Search for the cell housing the specified text and yield its [X, Y] center coordinate. 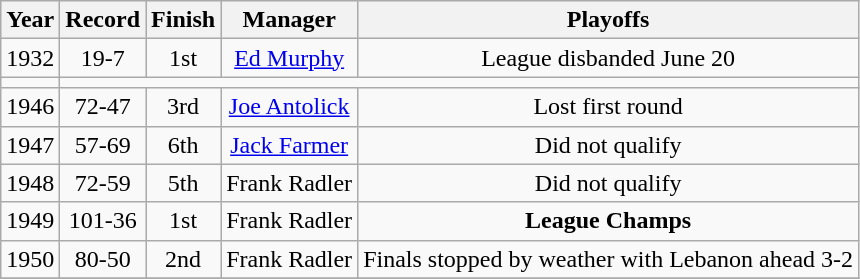
Manager [290, 20]
Year [30, 20]
1947 [30, 145]
2nd [184, 259]
57-69 [103, 145]
Joe Antolick [290, 107]
1949 [30, 221]
Finals stopped by weather with Lebanon ahead 3-2 [608, 259]
Record [103, 20]
1948 [30, 183]
Ed Murphy [290, 58]
3rd [184, 107]
5th [184, 183]
League disbanded June 20 [608, 58]
19-7 [103, 58]
72-47 [103, 107]
1950 [30, 259]
80-50 [103, 259]
1946 [30, 107]
League Champs [608, 221]
101-36 [103, 221]
Finish [184, 20]
72-59 [103, 183]
Lost first round [608, 107]
Jack Farmer [290, 145]
6th [184, 145]
Playoffs [608, 20]
1932 [30, 58]
